Detect which cell encompasses the target text, then output its [x, y] center coordinate. 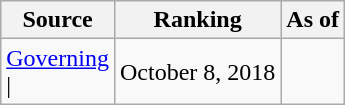
October 8, 2018 [197, 72]
As of [313, 20]
Ranking [197, 20]
Source [58, 20]
Governing| [58, 72]
